Determine the [x, y] coordinate at the center of the cell enclosing the given text.  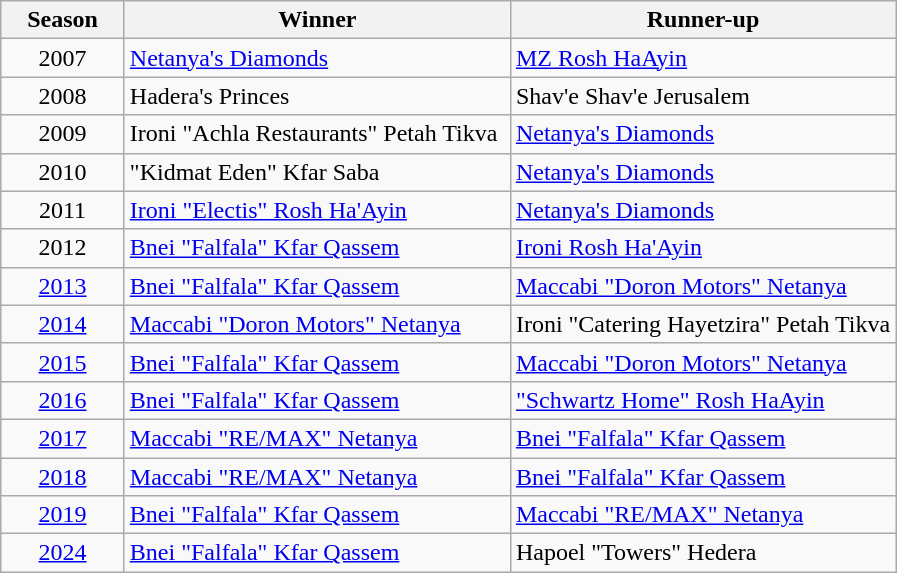
"Schwartz Home" Rosh HaAyin [702, 400]
Hapoel "Towers" Hedera [702, 553]
2016 [63, 400]
Hadera's Princes [317, 96]
2010 [63, 172]
2013 [63, 286]
Ironi "Catering Hayetzira" Petah Tikva [702, 324]
2012 [63, 248]
Ironi Rosh Ha'Ayin [702, 248]
"Kidmat Eden" Kfar Saba [317, 172]
2008 [63, 96]
Shav'e Shav'e Jerusalem [702, 96]
2019 [63, 515]
Winner [317, 20]
2009 [63, 134]
2015 [63, 362]
2024 [63, 553]
2007 [63, 58]
Runner-up [702, 20]
2017 [63, 438]
2011 [63, 210]
2014 [63, 324]
MZ Rosh HaAyin [702, 58]
Ironi "Electis" Rosh Ha'Ayin [317, 210]
Ironi "Achla Restaurants" Petah Tikva [317, 134]
2018 [63, 477]
Season [63, 20]
